Provide the (X, Y) coordinate of the cell's center where the given text is located.  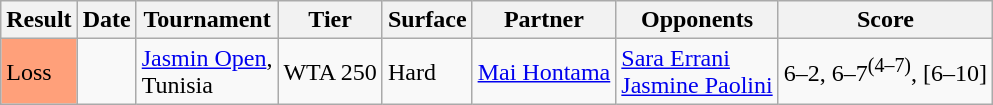
Mai Hontama (544, 72)
Tier (330, 20)
Hard (427, 72)
Loss (39, 72)
Result (39, 20)
WTA 250 (330, 72)
Opponents (697, 20)
Jasmin Open, Tunisia (207, 72)
Date (106, 20)
Tournament (207, 20)
Surface (427, 20)
Sara Errani Jasmine Paolini (697, 72)
Partner (544, 20)
6–2, 6–7(4–7), [6–10] (885, 72)
Score (885, 20)
